Locate the cell with the specified text and output its (x, y) center coordinate. 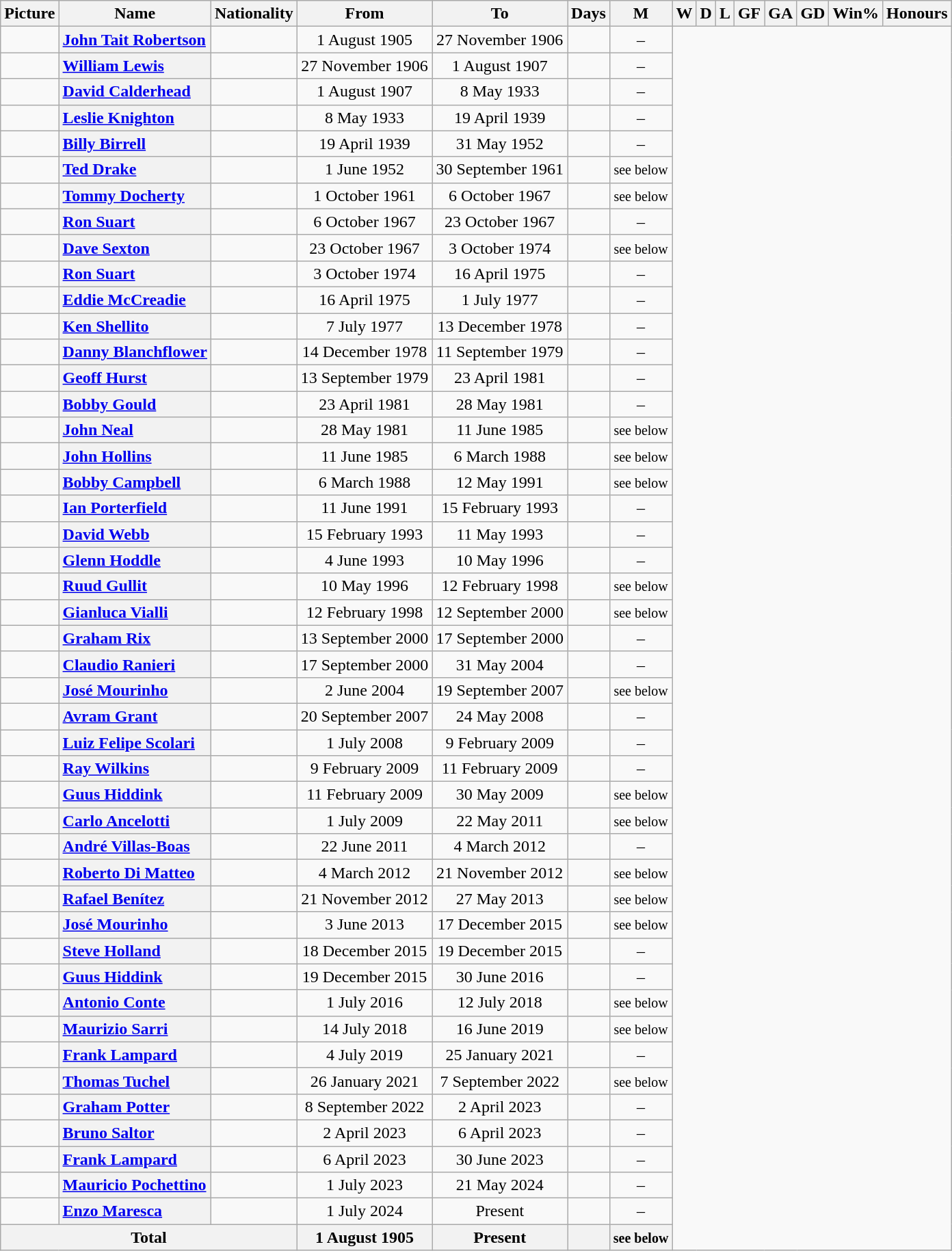
GA (781, 14)
David Webb (135, 534)
31 May 2004 (500, 664)
13 December 1978 (500, 326)
11 September 1979 (500, 352)
13 September 1979 (365, 378)
M (641, 14)
GF (749, 14)
John Tait Robertson (135, 40)
To (500, 14)
GD (812, 14)
David Calderhead (135, 92)
Leslie Knighton (135, 118)
4 June 1993 (365, 560)
1 July 2009 (365, 821)
Win% (856, 14)
14 July 2018 (365, 1029)
From (365, 14)
Antonio Conte (135, 1003)
1 July 2016 (365, 1003)
Bruno Saltor (135, 1133)
Roberto Di Matteo (135, 873)
11 May 1993 (500, 534)
Enzo Maresca (135, 1211)
André Villas-Boas (135, 847)
24 May 2008 (500, 716)
31 May 1952 (500, 144)
27 May 2013 (500, 899)
12 May 1991 (500, 482)
Name (135, 14)
1 July 1977 (500, 300)
30 May 2009 (500, 795)
30 June 2023 (500, 1159)
Ken Shellito (135, 326)
7 July 1977 (365, 326)
Billy Birrell (135, 144)
12 July 2018 (500, 1003)
7 September 2022 (500, 1081)
Ruud Gullit (135, 586)
Luiz Felipe Scolari (135, 742)
W (684, 14)
12 September 2000 (500, 612)
Bobby Campbell (135, 482)
8 September 2022 (365, 1107)
13 September 2000 (365, 638)
Danny Blanchflower (135, 352)
1 July 2008 (365, 742)
D (706, 14)
Ray Wilkins (135, 769)
14 December 1978 (365, 352)
17 December 2015 (500, 925)
Days (589, 14)
30 June 2016 (500, 977)
18 December 2015 (365, 951)
22 June 2011 (365, 847)
19 September 2007 (500, 690)
Eddie McCreadie (135, 300)
4 July 2019 (365, 1055)
26 January 2021 (365, 1081)
Picture (30, 14)
11 June 1991 (365, 508)
1 June 1952 (365, 170)
Tommy Docherty (135, 196)
Rafael Benítez (135, 899)
16 June 2019 (500, 1029)
Mauricio Pochettino (135, 1185)
Total (149, 1237)
Honours (917, 14)
Gianluca Vialli (135, 612)
L (725, 14)
30 September 1961 (500, 170)
3 June 2013 (365, 925)
1 July 2024 (365, 1211)
Ted Drake (135, 170)
William Lewis (135, 66)
Bobby Gould (135, 404)
1 October 1961 (365, 196)
20 September 2007 (365, 716)
25 January 2021 (500, 1055)
Glenn Hoddle (135, 560)
2 June 2004 (365, 690)
Carlo Ancelotti (135, 821)
22 May 2011 (500, 821)
Avram Grant (135, 716)
Geoff Hurst (135, 378)
Ian Porterfield (135, 508)
Graham Rix (135, 638)
Steve Holland (135, 951)
Graham Potter (135, 1107)
Claudio Ranieri (135, 664)
John Neal (135, 430)
1 July 2023 (365, 1185)
Maurizio Sarri (135, 1029)
21 May 2024 (500, 1185)
Thomas Tuchel (135, 1081)
John Hollins (135, 456)
Nationality (254, 14)
Dave Sexton (135, 248)
